Scan for the cell matching the given text and deliver its [X, Y] coordinate at center. 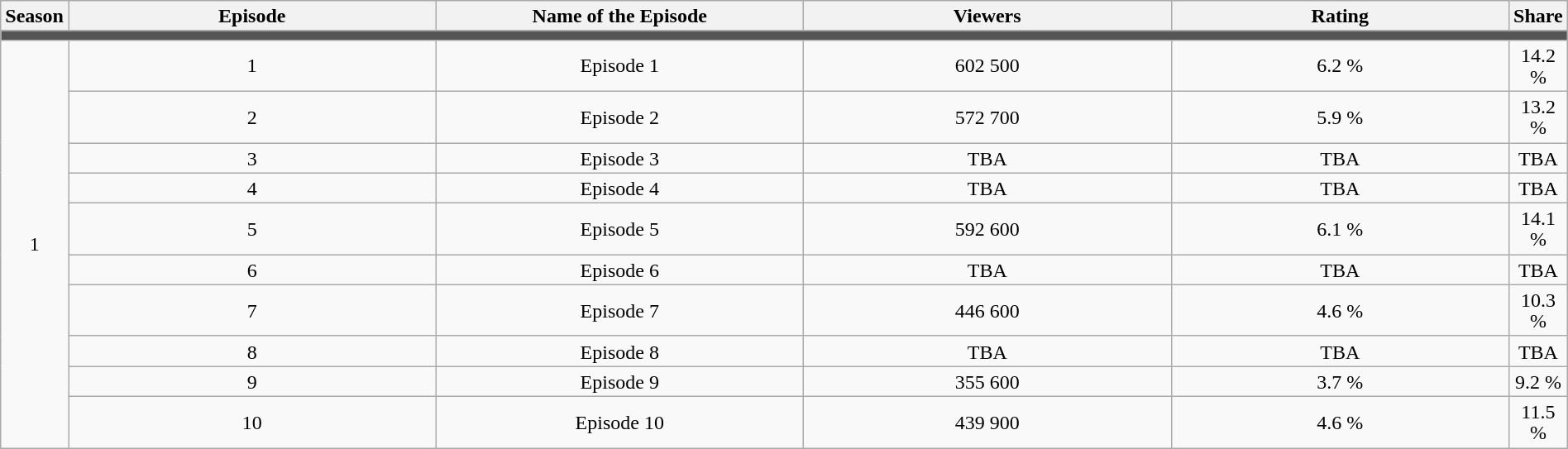
Episode 1 [619, 65]
9.2 % [1538, 382]
Episode 8 [619, 351]
Season [35, 17]
5 [251, 229]
Episode 5 [619, 229]
Episode 4 [619, 189]
Viewers [987, 17]
439 900 [987, 422]
14.1 % [1538, 229]
Rating [1340, 17]
10 [251, 422]
5.9 % [1340, 117]
8 [251, 351]
Episode 9 [619, 382]
602 500 [987, 65]
592 600 [987, 229]
13.2 % [1538, 117]
4 [251, 189]
6 [251, 270]
Episode 6 [619, 270]
Episode 2 [619, 117]
9 [251, 382]
Share [1538, 17]
572 700 [987, 117]
6.2 % [1340, 65]
6.1 % [1340, 229]
10.3 % [1538, 310]
14.2 % [1538, 65]
Episode 3 [619, 157]
3 [251, 157]
3.7 % [1340, 382]
7 [251, 310]
355 600 [987, 382]
2 [251, 117]
Episode [251, 17]
Name of the Episode [619, 17]
446 600 [987, 310]
Episode 10 [619, 422]
11.5 % [1538, 422]
Episode 7 [619, 310]
